Capture the cell that displays the provided text and extract its [X, Y] central coordinate. 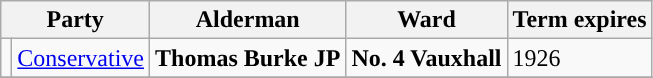
Alderman [248, 20]
Thomas Burke JP [248, 58]
Conservative [81, 58]
Ward [426, 20]
1926 [580, 58]
Term expires [580, 20]
Party [76, 20]
No. 4 Vauxhall [426, 58]
